From the cell containing the given text, extract its center point as [X, Y] coordinate. 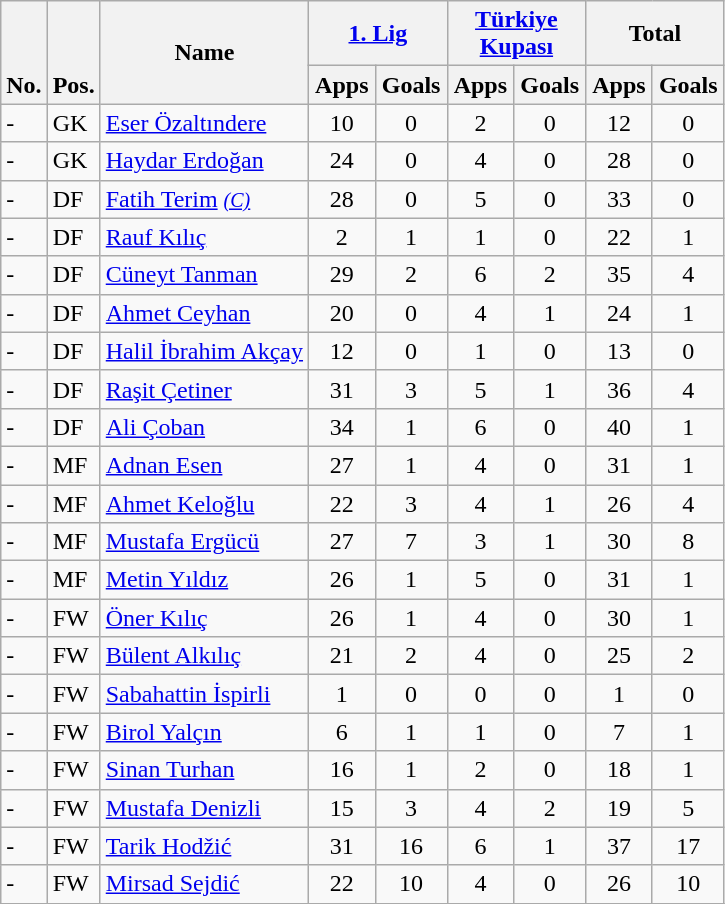
Mirsad Sejdić [204, 884]
Rauf Kılıç [204, 237]
8 [688, 542]
20 [342, 313]
Tarik Hodžić [204, 846]
No. [24, 52]
Cüneyt Tanman [204, 275]
Ahmet Keloğlu [204, 503]
Pos. [74, 52]
1. Lig [378, 34]
13 [620, 351]
Birol Yalçın [204, 732]
Fatih Terim (C) [204, 199]
18 [620, 770]
35 [620, 275]
Total [656, 34]
Haydar Erdoğan [204, 161]
37 [620, 846]
25 [620, 656]
Öner Kılıç [204, 618]
Halil İbrahim Akçay [204, 351]
Mustafa Ergücü [204, 542]
Ali Çoban [204, 427]
40 [620, 427]
34 [342, 427]
15 [342, 808]
21 [342, 656]
Bülent Alkılıç [204, 656]
Ahmet Ceyhan [204, 313]
Adnan Esen [204, 465]
19 [620, 808]
Mustafa Denizli [204, 808]
29 [342, 275]
Name [204, 52]
Sabahattin İspirli [204, 694]
Türkiye Kupası [516, 34]
17 [688, 846]
Sinan Turhan [204, 770]
33 [620, 199]
Raşit Çetiner [204, 389]
Metin Yıldız [204, 580]
Eser Özaltındere [204, 123]
36 [620, 389]
